Capture the cell that displays the provided text and extract its [x, y] central coordinate. 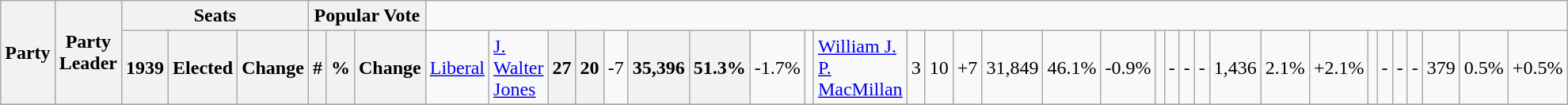
46.1% [1072, 68]
Seats [215, 16]
Party Leader [88, 52]
1939 [144, 68]
31,849 [1012, 68]
+7 [968, 68]
+0.5% [1538, 68]
3 [915, 68]
+2.1% [1338, 68]
20 [589, 68]
379 [1441, 68]
Elected [203, 68]
0.5% [1484, 68]
27 [562, 68]
-1.7% [778, 68]
-0.9% [1128, 68]
10 [939, 68]
2.1% [1284, 68]
1,436 [1235, 68]
-7 [616, 68]
% [341, 68]
Liberal [457, 68]
# [317, 68]
51.3% [719, 68]
William J. P. MacMillan [860, 68]
35,396 [659, 68]
Party [28, 52]
Popular Vote [367, 16]
J. Walter Jones [519, 68]
